Scan for the cell matching the given text and deliver its [X, Y] coordinate at center. 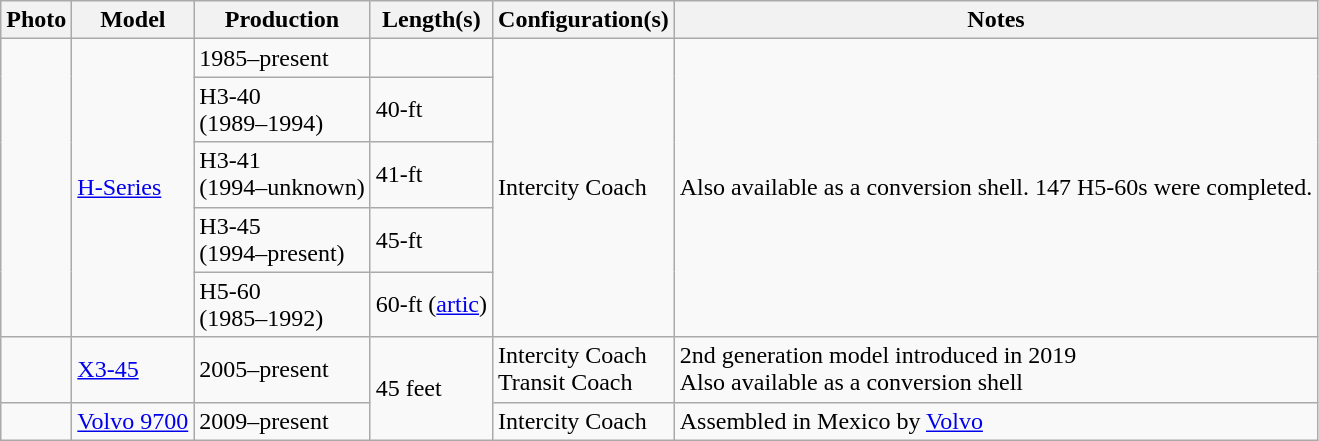
Volvo 9700 [133, 421]
Also available as a conversion shell. 147 H5-60s were completed. [996, 188]
2009–present [282, 421]
2nd generation model introduced in 2019Also available as a conversion shell [996, 370]
Assembled in Mexico by Volvo [996, 421]
H3-40(1989–1994) [282, 110]
Notes [996, 20]
H3-45(1994–present) [282, 240]
H-Series [133, 188]
60-ft (artic) [431, 304]
45-ft [431, 240]
Photo [36, 20]
H3-41(1994–unknown) [282, 174]
H5-60(1985–1992) [282, 304]
Production [282, 20]
41-ft [431, 174]
Length(s) [431, 20]
X3-45 [133, 370]
40-ft [431, 110]
45 feet [431, 388]
Configuration(s) [584, 20]
Model [133, 20]
1985–present [282, 58]
2005–present [282, 370]
Intercity CoachTransit Coach [584, 370]
